Pinpoint the cell where the given text exists, returning its (x, y) midpoint coordinate. 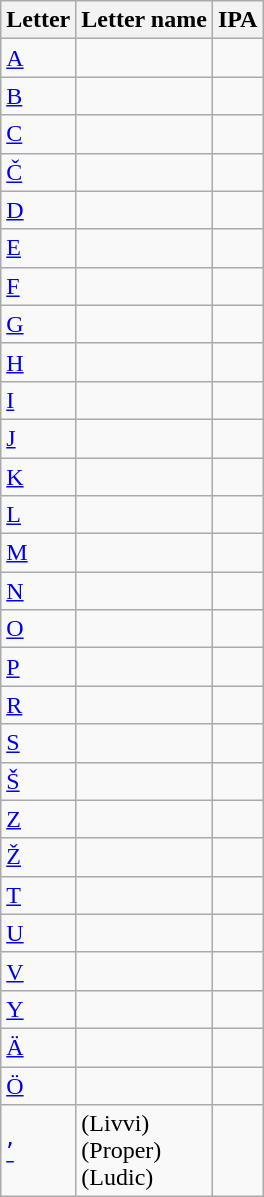
R (38, 705)
I (38, 400)
P (38, 667)
IPA (238, 20)
B (38, 96)
ʼ (38, 1151)
Z (38, 819)
C (38, 134)
V (38, 971)
Š (38, 781)
Ž (38, 857)
E (38, 248)
Letter name (144, 20)
H (38, 362)
Ä (38, 1047)
L (38, 515)
Letter (38, 20)
T (38, 895)
G (38, 324)
O (38, 629)
Ö (38, 1085)
U (38, 933)
J (38, 438)
Č (38, 172)
N (38, 591)
Y (38, 1009)
S (38, 743)
D (38, 210)
(Livvi) (Proper) (Ludic) (144, 1151)
A (38, 58)
K (38, 477)
M (38, 553)
F (38, 286)
